Provide the (X, Y) coordinate of the cell's center where the given text is located.  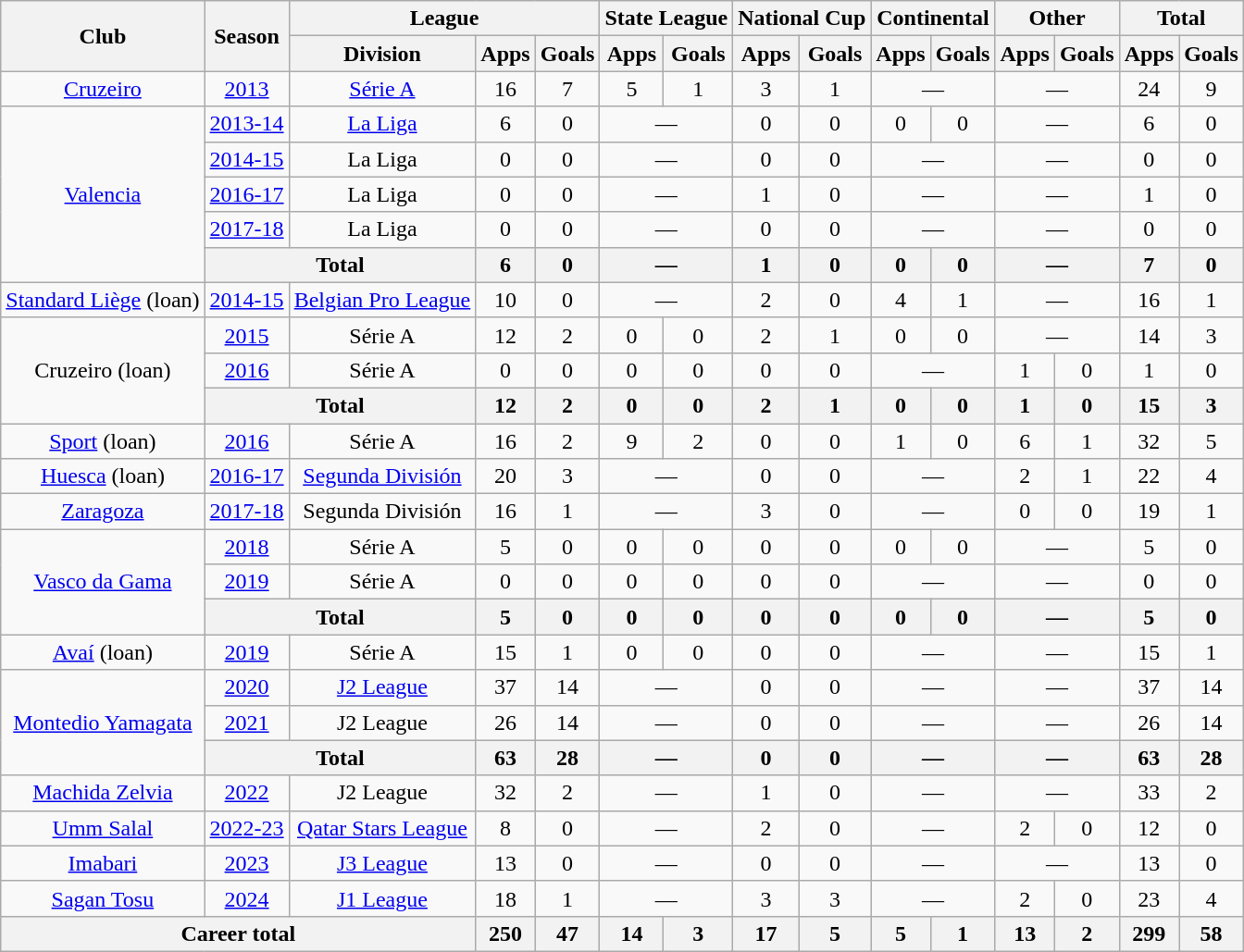
18 (505, 898)
Montedio Yamagata (103, 723)
State League (666, 19)
Belgian Pro League (382, 300)
2013 (246, 89)
2022 (246, 793)
Cruzeiro (103, 89)
Cruzeiro (loan) (103, 370)
Club (103, 36)
J3 League (382, 863)
58 (1212, 933)
Huesca (loan) (103, 476)
2021 (246, 723)
Valencia (103, 194)
Career total (239, 933)
Qatar Stars League (382, 828)
2015 (246, 335)
299 (1149, 933)
23 (1149, 898)
19 (1149, 512)
Machida Zelvia (103, 793)
Vasco da Gama (103, 582)
2023 (246, 863)
Zaragoza (103, 512)
National Cup (802, 19)
2024 (246, 898)
League (444, 19)
22 (1149, 476)
33 (1149, 793)
10 (505, 300)
2013-14 (246, 124)
Avaí (loan) (103, 652)
Other (1057, 19)
Standard Liège (loan) (103, 300)
J1 League (382, 898)
2020 (246, 687)
250 (505, 933)
Sagan Tosu (103, 898)
47 (567, 933)
Umm Salal (103, 828)
8 (505, 828)
2022-23 (246, 828)
Imabari (103, 863)
Sport (loan) (103, 441)
17 (766, 933)
24 (1149, 89)
20 (505, 476)
Division (382, 54)
2018 (246, 547)
Season (246, 36)
Continental (933, 19)
